Provide the [x, y] coordinate of the cell's center where the given text is located.  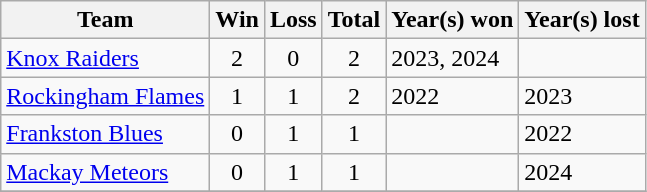
Year(s) lost [582, 20]
Loss [293, 20]
Frankston Blues [106, 134]
2023, 2024 [452, 58]
2023 [582, 96]
Win [238, 20]
Mackay Meteors [106, 172]
Knox Raiders [106, 58]
Rockingham Flames [106, 96]
Year(s) won [452, 20]
Total [354, 20]
2024 [582, 172]
Team [106, 20]
